Find where the given text appears and provide that cell's center as [x, y] coordinate. 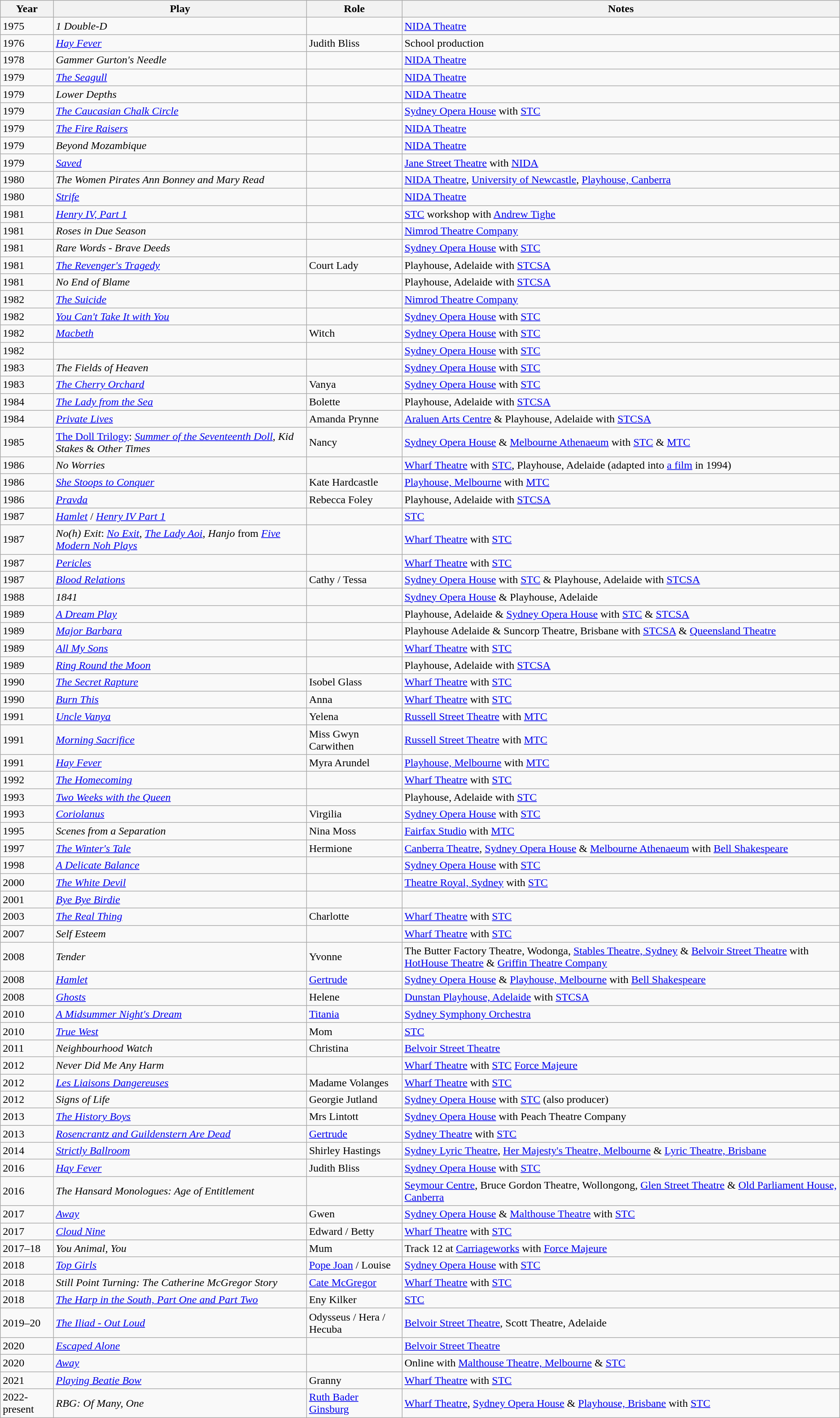
She Stoops to Conquer [180, 482]
Wharf Theatre with STC, Playhouse, Adelaide (adapted into a film in 1994) [621, 465]
Ghosts [180, 997]
1988 [27, 597]
Playhouse, Adelaide & Sydney Opera House with STC & STCSA [621, 614]
1998 [27, 865]
Miss Gwyn Carwithen [354, 740]
1975 [27, 26]
Neighbourhood Watch [180, 1048]
Sydney Symphony Orchestra [621, 1014]
Rebecca Foley [354, 500]
Canberra Theatre, Sydney Opera House & Melbourne Athenaeum with Bell Shakespeare [621, 848]
1976 [27, 43]
No Worries [180, 465]
Fairfax Studio with MTC [621, 831]
Christina [354, 1048]
2017–18 [27, 1248]
Tender [180, 957]
Hermione [354, 848]
Araluen Arts Centre & Playhouse, Adelaide with STCSA [621, 419]
Wharf Theatre, Sydney Opera House & Playhouse, Brisbane with STC [621, 1403]
Bye Bye Birdie [180, 900]
A Dream Play [180, 614]
Titania [354, 1014]
Private Lives [180, 419]
Belvoir Street Theatre, Scott Theatre, Adelaide [621, 1322]
The Fields of Heaven [180, 368]
The Seagull [180, 77]
Charlotte [354, 917]
2007 [27, 934]
The Iliad - Out Loud [180, 1322]
Myra Arundel [354, 763]
The Real Thing [180, 917]
You Animal, You [180, 1248]
RBG: Of Many, One [180, 1403]
Beyond Mozambique [180, 145]
Sydney Opera House & Playhouse, Adelaide [621, 597]
Nancy [354, 442]
Amanda Prynne [354, 419]
Odysseus / Hera / Hecuba [354, 1322]
A Delicate Balance [180, 865]
The Homecoming [180, 780]
1997 [27, 848]
Wharf Theatre with STC Force Majeure [621, 1065]
Yelena [354, 716]
Signs of Life [180, 1100]
Escaped Alone [180, 1346]
Two Weeks with the Queen [180, 797]
Cloud Nine [180, 1231]
Dunstan Playhouse, Adelaide with STCSA [621, 997]
Vanya [354, 385]
Self Esteem [180, 934]
Mum [354, 1248]
Jane Street Theatre with NIDA [621, 162]
Gwen [354, 1214]
Blood Relations [180, 580]
Sydney Opera House with STC & Playhouse, Adelaide with STCSA [621, 580]
Playhouse, Adelaide with STC [621, 797]
Year [27, 9]
Granny [354, 1380]
Playhouse Adelaide & Suncorp Theatre, Brisbane with STCSA & Queensland Theatre [621, 631]
Madame Volanges [354, 1082]
School production [621, 43]
The History Boys [180, 1117]
The Secret Rapture [180, 682]
2011 [27, 1048]
Rosencrantz and Guildenstern Are Dead [180, 1134]
2021 [27, 1380]
All My Sons [180, 648]
2000 [27, 882]
Pope Joan / Louise [354, 1265]
The Revenger's Tragedy [180, 265]
2022-present [27, 1403]
Seymour Centre, Bruce Gordon Theatre, Wollongong, Glen Street Theatre & Old Parliament House, Canberra [621, 1191]
Eny Kilker [354, 1299]
Henry IV, Part 1 [180, 214]
Burn This [180, 699]
Shirley Hastings [354, 1151]
1985 [27, 442]
Morning Sacrifice [180, 740]
1995 [27, 831]
Kate Hardcastle [354, 482]
Sydney Lyric Theatre, Her Majesty's Theatre, Melbourne & Lyric Theatre, Brisbane [621, 1151]
The Caucasian Chalk Circle [180, 111]
1978 [27, 60]
Ring Round the Moon [180, 665]
Never Did Me Any Harm [180, 1065]
Helene [354, 997]
Strictly Ballroom [180, 1151]
Bolette [354, 402]
Cate McGregor [354, 1282]
Cathy / Tessa [354, 580]
1841 [180, 597]
Track 12 at Carriageworks with Force Majeure [621, 1248]
The White Devil [180, 882]
The Doll Trilogy: Summer of the Seventeenth Doll, Kid Stakes & Other Times [180, 442]
Isobel Glass [354, 682]
You Can't Take It with You [180, 316]
Virgilia [354, 814]
2003 [27, 917]
No(h) Exit: No Exit, The Lady Aoi, Hanjo from Five Modern Noh Plays [180, 540]
No End of Blame [180, 282]
Top Girls [180, 1265]
Sydney Opera House with STC (also producer) [621, 1100]
1992 [27, 780]
Rare Words - Brave Deeds [180, 248]
NIDA Theatre, University of Newcastle, Playhouse, Canberra [621, 180]
Les Liaisons Dangereuses [180, 1082]
The Lady from the Sea [180, 402]
The Butter Factory Theatre, Wodonga, Stables Theatre, Sydney & Belvoir Street Theatre with HotHouse Theatre & Griffin Theatre Company [621, 957]
Coriolanus [180, 814]
Pericles [180, 563]
Lower Depths [180, 94]
2014 [27, 1151]
The Fire Raisers [180, 128]
Mom [354, 1031]
Hamlet [180, 980]
Online with Malthouse Theatre, Melbourne & STC [621, 1363]
The Hansard Monologues: Age of Entitlement [180, 1191]
The Suicide [180, 299]
The Women Pirates Ann Bonney and Mary Read [180, 180]
Georgie Jutland [354, 1100]
Anna [354, 699]
Sydney Theatre with STC [621, 1134]
True West [180, 1031]
Nina Moss [354, 831]
Role [354, 9]
Major Barbara [180, 631]
Hamlet / Henry IV Part 1 [180, 517]
Sydney Opera House & Playhouse, Melbourne with Bell Shakespeare [621, 980]
The Winter's Tale [180, 848]
The Harp in the South, Part One and Part Two [180, 1299]
Ruth Bader Ginsburg [354, 1403]
Edward / Betty [354, 1231]
Scenes from a Separation [180, 831]
Pravda [180, 500]
A Midsummer Night's Dream [180, 1014]
Sydney Opera House & Malthouse Theatre with STC [621, 1214]
Strife [180, 197]
Theatre Royal, Sydney with STC [621, 882]
Witch [354, 334]
Yvonne [354, 957]
Play [180, 9]
Roses in Due Season [180, 231]
STC workshop with Andrew Tighe [621, 214]
Mrs Lintott [354, 1117]
Sydney Opera House with Peach Theatre Company [621, 1117]
Notes [621, 9]
Sydney Opera House & Melbourne Athenaeum with STC & MTC [621, 442]
Court Lady [354, 265]
Saved [180, 162]
The Cherry Orchard [180, 385]
Gammer Gurton's Needle [180, 60]
1 Double-D [180, 26]
2019–20 [27, 1322]
Macbeth [180, 334]
Playing Beatie Bow [180, 1380]
Uncle Vanya [180, 716]
2001 [27, 900]
Still Point Turning: The Catherine McGregor Story [180, 1282]
